Scan for the cell matching the given text and deliver its (x, y) coordinate at center. 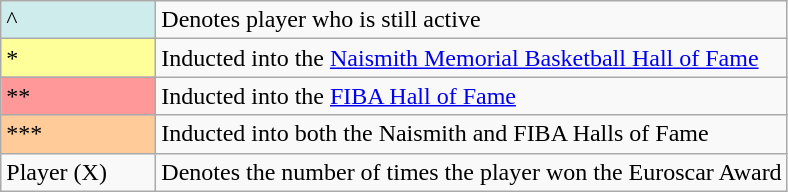
*** (78, 134)
Denotes player who is still active (472, 20)
Inducted into both the Naismith and FIBA Halls of Fame (472, 134)
Denotes the number of times the player won the Euroscar Award (472, 172)
Inducted into the FIBA Hall of Fame (472, 96)
Player (X) (78, 172)
** (78, 96)
Inducted into the Naismith Memorial Basketball Hall of Fame (472, 58)
* (78, 58)
^ (78, 20)
